Locate the cell with the specified text and output its [x, y] center coordinate. 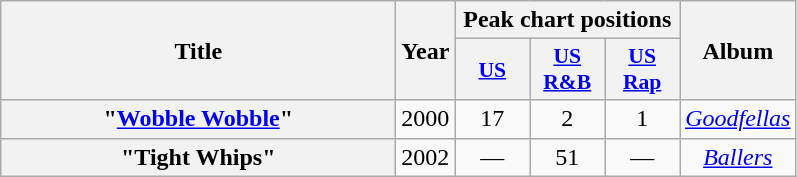
"Tight Whips" [198, 157]
1 [642, 119]
Album [738, 50]
Year [426, 50]
"Wobble Wobble" [198, 119]
USRap [642, 70]
US [492, 70]
Title [198, 50]
USR&B [568, 70]
2 [568, 119]
17 [492, 119]
Goodfellas [738, 119]
2002 [426, 157]
Ballers [738, 157]
2000 [426, 119]
Peak chart positions [568, 20]
51 [568, 157]
